Locate the cell with the specified text and output its (x, y) center coordinate. 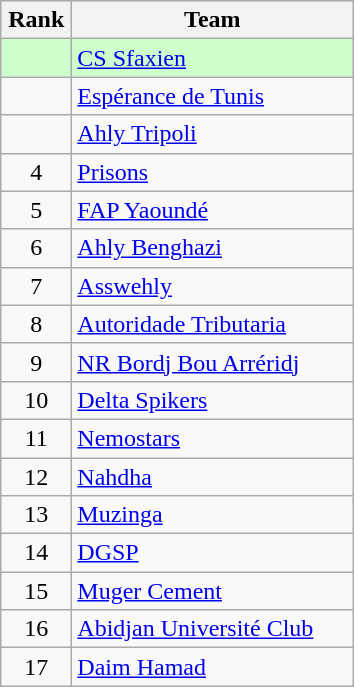
Team (212, 20)
DGSP (212, 553)
Muger Cement (212, 591)
17 (36, 667)
7 (36, 286)
15 (36, 591)
Rank (36, 20)
5 (36, 210)
4 (36, 172)
13 (36, 515)
Autoridade Tributaria (212, 324)
Asswehly (212, 286)
Prisons (212, 172)
Muzinga (212, 515)
FAP Yaoundé (212, 210)
Espérance de Tunis (212, 96)
Delta Spikers (212, 400)
Abidjan Université Club (212, 629)
9 (36, 362)
Ahly Benghazi (212, 248)
8 (36, 324)
Ahly Tripoli (212, 134)
11 (36, 438)
CS Sfaxien (212, 58)
Nemostars (212, 438)
Daim Hamad (212, 667)
10 (36, 400)
14 (36, 553)
NR Bordj Bou Arréridj (212, 362)
6 (36, 248)
Nahdha (212, 477)
12 (36, 477)
16 (36, 629)
